Return the (X, Y) coordinate for the center point of the cell that contains the specified text.  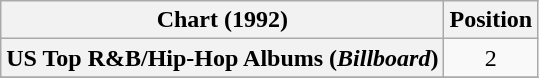
Position (491, 20)
Chart (1992) (222, 20)
US Top R&B/Hip-Hop Albums (Billboard) (222, 58)
2 (491, 58)
